Scan for the cell matching the given text and deliver its [x, y] coordinate at center. 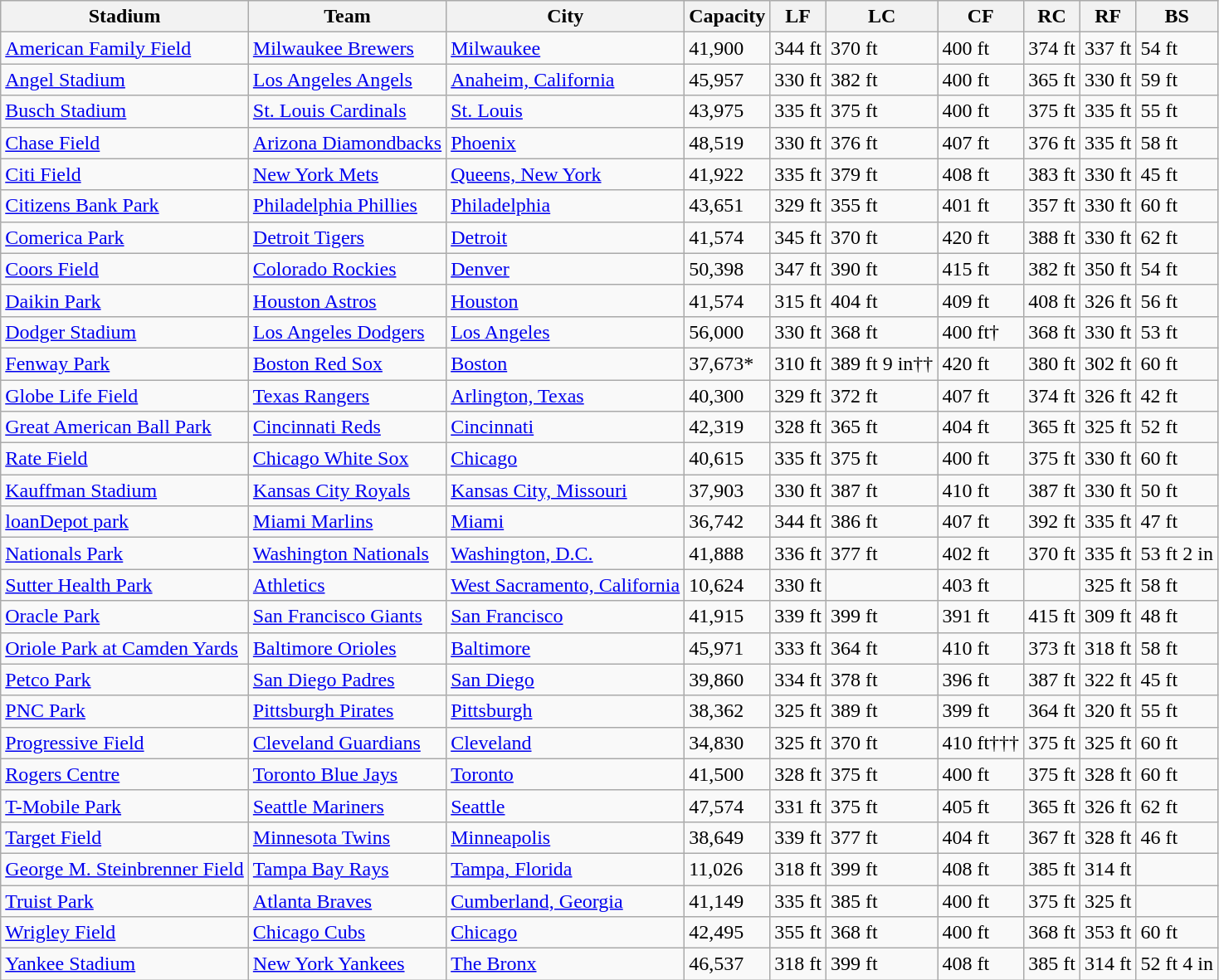
56 ft [1177, 300]
Baltimore [566, 648]
347 ft [798, 269]
PNC Park [124, 711]
42,495 [727, 933]
Boston Red Sox [347, 363]
Rogers Centre [124, 774]
391 ft [981, 617]
333 ft [798, 648]
373 ft [1052, 648]
403 ft [981, 585]
Progressive Field [124, 743]
New York Yankees [347, 964]
Cumberland, Georgia [566, 900]
Oriole Park at Camden Yards [124, 648]
LC [881, 17]
52 ft 4 in [1177, 964]
Truist Park [124, 900]
37,903 [727, 490]
409 ft [981, 300]
Tampa Bay Rays [347, 869]
372 ft [881, 396]
52 ft [1177, 427]
Sutter Health Park [124, 585]
Denver [566, 269]
Stadium [124, 17]
Fenway Park [124, 363]
43,975 [727, 111]
40,615 [727, 459]
42 ft [1177, 396]
RC [1052, 17]
Los Angeles Dodgers [347, 332]
48,519 [727, 143]
357 ft [1052, 206]
353 ft [1108, 933]
389 ft 9 in†† [881, 363]
46,537 [727, 964]
Miami [566, 522]
48 ft [1177, 617]
389 ft [881, 711]
47,574 [727, 806]
42,319 [727, 427]
Arizona Diamondbacks [347, 143]
315 ft [798, 300]
53 ft 2 in [1177, 553]
Detroit [566, 237]
Comerica Park [124, 237]
390 ft [881, 269]
Dodger Stadium [124, 332]
43,651 [727, 206]
Chicago Cubs [347, 933]
Minneapolis [566, 837]
Wrigley Field [124, 933]
336 ft [798, 553]
San Diego Padres [347, 680]
Kansas City, Missouri [566, 490]
378 ft [881, 680]
345 ft [798, 237]
350 ft [1108, 269]
383 ft [1052, 174]
American Family Field [124, 48]
Petco Park [124, 680]
Los Angeles [566, 332]
Houston [566, 300]
310 ft [798, 363]
379 ft [881, 174]
Cleveland Guardians [347, 743]
400 ft† [981, 332]
Seattle [566, 806]
Capacity [727, 17]
11,026 [727, 869]
46 ft [1177, 837]
45,971 [727, 648]
T-Mobile Park [124, 806]
Citizens Bank Park [124, 206]
41,915 [727, 617]
50 ft [1177, 490]
New York Mets [347, 174]
Washington, D.C. [566, 553]
41,900 [727, 48]
41,149 [727, 900]
Seattle Mariners [347, 806]
47 ft [1177, 522]
402 ft [981, 553]
Queens, New York [566, 174]
West Sacramento, California [566, 585]
Anaheim, California [566, 80]
City [566, 17]
San Francisco Giants [347, 617]
BS [1177, 17]
Colorado Rockies [347, 269]
Yankee Stadium [124, 964]
Busch Stadium [124, 111]
Detroit Tigers [347, 237]
Philadelphia [566, 206]
56,000 [727, 332]
Cincinnati Reds [347, 427]
Toronto Blue Jays [347, 774]
50,398 [727, 269]
Milwaukee Brewers [347, 48]
CF [981, 17]
334 ft [798, 680]
367 ft [1052, 837]
41,500 [727, 774]
Texas Rangers [347, 396]
10,624 [727, 585]
Arlington, Texas [566, 396]
Boston [566, 363]
386 ft [881, 522]
Los Angeles Angels [347, 80]
LF [798, 17]
38,649 [727, 837]
Oracle Park [124, 617]
320 ft [1108, 711]
Phoenix [566, 143]
Milwaukee [566, 48]
Nationals Park [124, 553]
Philadelphia Phillies [347, 206]
34,830 [727, 743]
Atlanta Braves [347, 900]
Cincinnati [566, 427]
309 ft [1108, 617]
39,860 [727, 680]
Pittsburgh [566, 711]
337 ft [1108, 48]
Great American Ball Park [124, 427]
Washington Nationals [347, 553]
RF [1108, 17]
Chase Field [124, 143]
331 ft [798, 806]
38,362 [727, 711]
410 ft††† [981, 743]
392 ft [1052, 522]
Kansas City Royals [347, 490]
405 ft [981, 806]
Angel Stadium [124, 80]
Minnesota Twins [347, 837]
loanDepot park [124, 522]
380 ft [1052, 363]
Baltimore Orioles [347, 648]
Daikin Park [124, 300]
Coors Field [124, 269]
Team [347, 17]
41,888 [727, 553]
The Bronx [566, 964]
322 ft [1108, 680]
37,673* [727, 363]
Cleveland [566, 743]
Houston Astros [347, 300]
Kauffman Stadium [124, 490]
Toronto [566, 774]
401 ft [981, 206]
George M. Steinbrenner Field [124, 869]
Rate Field [124, 459]
45,957 [727, 80]
Tampa, Florida [566, 869]
San Francisco [566, 617]
Target Field [124, 837]
53 ft [1177, 332]
302 ft [1108, 363]
396 ft [981, 680]
Pittsburgh Pirates [347, 711]
36,742 [727, 522]
San Diego [566, 680]
St. Louis Cardinals [347, 111]
Athletics [347, 585]
St. Louis [566, 111]
40,300 [727, 396]
Miami Marlins [347, 522]
Chicago White Sox [347, 459]
388 ft [1052, 237]
59 ft [1177, 80]
41,922 [727, 174]
Citi Field [124, 174]
Globe Life Field [124, 396]
